Scan for the cell matching the given text and deliver its [X, Y] coordinate at center. 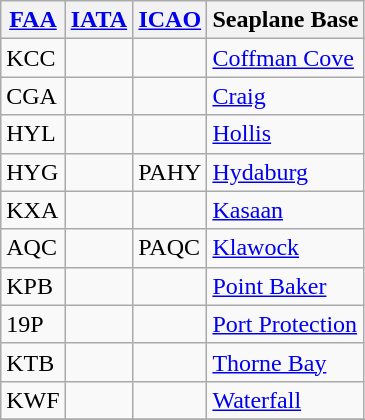
Thorne Bay [286, 362]
KCC [33, 58]
Hollis [286, 134]
AQC [33, 248]
FAA [33, 20]
KTB [33, 362]
HYG [33, 172]
KXA [33, 210]
KWF [33, 400]
IATA [99, 20]
Kasaan [286, 210]
KPB [33, 286]
HYL [33, 134]
ICAO [170, 20]
CGA [33, 96]
19P [33, 324]
Craig [286, 96]
Waterfall [286, 400]
Seaplane Base [286, 20]
Port Protection [286, 324]
PAQC [170, 248]
PAHY [170, 172]
Klawock [286, 248]
Coffman Cove [286, 58]
Hydaburg [286, 172]
Point Baker [286, 286]
